Pinpoint the cell where the given text exists, returning its (X, Y) midpoint coordinate. 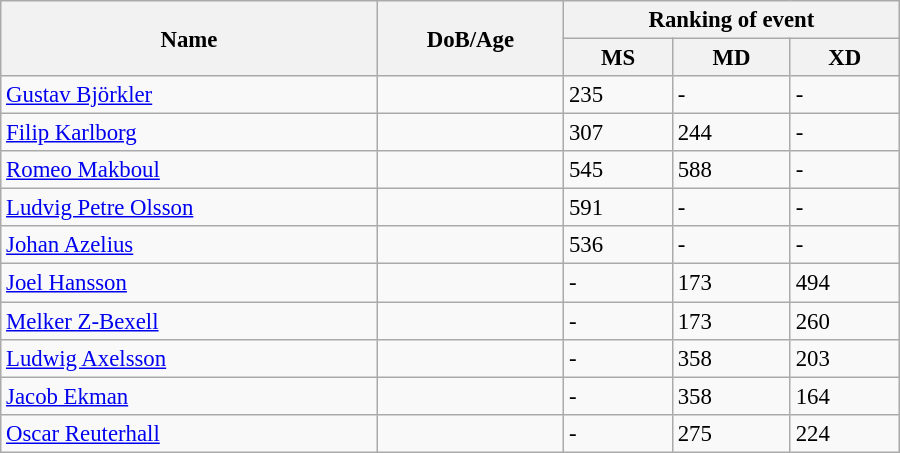
MS (618, 58)
Romeo Makboul (190, 170)
203 (844, 358)
588 (731, 170)
Ludvig Petre Olsson (190, 208)
Joel Hansson (190, 283)
Ranking of event (732, 20)
275 (731, 433)
XD (844, 58)
591 (618, 208)
164 (844, 396)
536 (618, 245)
Melker Z-Bexell (190, 321)
545 (618, 170)
494 (844, 283)
Filip Karlborg (190, 133)
Jacob Ekman (190, 396)
DoB/Age (470, 38)
307 (618, 133)
Oscar Reuterhall (190, 433)
224 (844, 433)
Ludwig Axelsson (190, 358)
Gustav Björkler (190, 95)
Johan Azelius (190, 245)
244 (731, 133)
Name (190, 38)
260 (844, 321)
235 (618, 95)
MD (731, 58)
